Find where the given text appears and provide that cell's center as [x, y] coordinate. 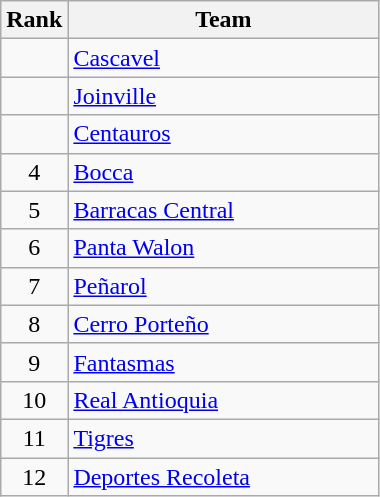
8 [34, 324]
Rank [34, 20]
12 [34, 477]
Fantasmas [224, 362]
Deportes Recoleta [224, 477]
10 [34, 400]
7 [34, 286]
Centauros [224, 134]
Team [224, 20]
Barracas Central [224, 210]
9 [34, 362]
Real Antioquia [224, 400]
4 [34, 172]
Joinville [224, 96]
Cerro Porteño [224, 324]
5 [34, 210]
6 [34, 248]
Bocca [224, 172]
Cascavel [224, 58]
Panta Walon [224, 248]
Peñarol [224, 286]
11 [34, 438]
Tigres [224, 438]
